For the text-containing cell, return its midpoint in [X, Y] coordinate format. 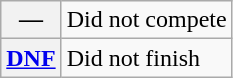
Did not finish [146, 58]
DNF [31, 58]
— [31, 20]
Did not compete [146, 20]
